Capture the cell that displays the provided text and extract its (x, y) central coordinate. 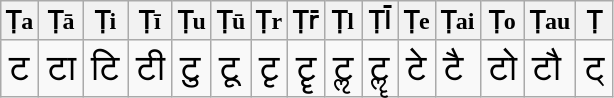
टू (230, 68)
Ṭr̄ (306, 21)
Ṭā (61, 21)
Ṭi (105, 21)
Ṭl (344, 21)
टा (61, 68)
Ṭau (550, 21)
Ṭ (594, 21)
टॄ (306, 68)
Ṭr (270, 21)
टौ (550, 68)
Ṭa (20, 21)
टि (105, 68)
टो (502, 68)
Ṭu (192, 21)
टॢ (344, 68)
टै (458, 68)
टॣ (380, 68)
Ṭai (458, 21)
Ṭū (230, 21)
Ṭl̄ (380, 21)
Ṭī (150, 21)
ट् (594, 68)
टृ (270, 68)
Ṭe (416, 21)
टु (192, 68)
ट (20, 68)
टे (416, 68)
Ṭo (502, 21)
टी (150, 68)
